Search for the cell housing the specified text and yield its [x, y] center coordinate. 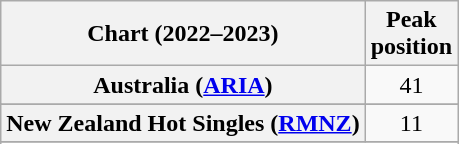
41 [411, 85]
Chart (2022–2023) [183, 34]
New Zealand Hot Singles (RMNZ) [183, 123]
Australia (ARIA) [183, 85]
11 [411, 123]
Peakposition [411, 34]
